Detect which cell encompasses the target text, then output its [x, y] center coordinate. 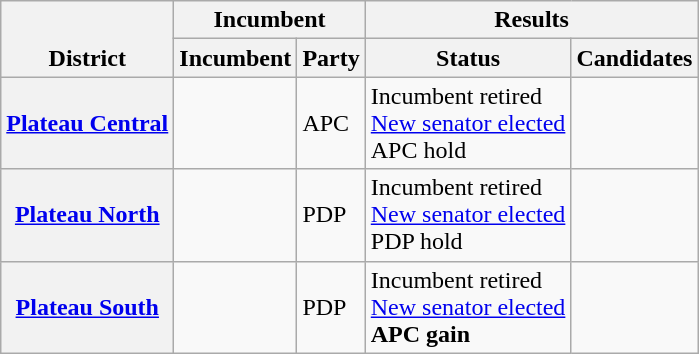
Incumbent retiredNew senator electedAPC hold [468, 123]
Plateau South [88, 307]
Status [468, 58]
Candidates [634, 58]
APC [331, 123]
Incumbent retiredNew senator electedPDP hold [468, 215]
Incumbent retiredNew senator electedAPC gain [468, 307]
Party [331, 58]
District [88, 39]
Plateau Central [88, 123]
Plateau North [88, 215]
Results [532, 20]
